Scan for the cell matching the given text and deliver its [X, Y] coordinate at center. 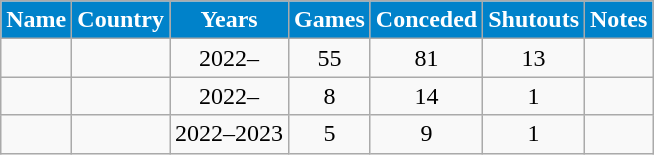
13 [534, 58]
Games [330, 20]
14 [426, 96]
55 [330, 58]
2022–2023 [230, 134]
81 [426, 58]
Notes [619, 20]
Years [230, 20]
9 [426, 134]
Shutouts [534, 20]
5 [330, 134]
Name [36, 20]
8 [330, 96]
Country [121, 20]
Conceded [426, 20]
